Search for the cell housing the specified text and yield its [X, Y] center coordinate. 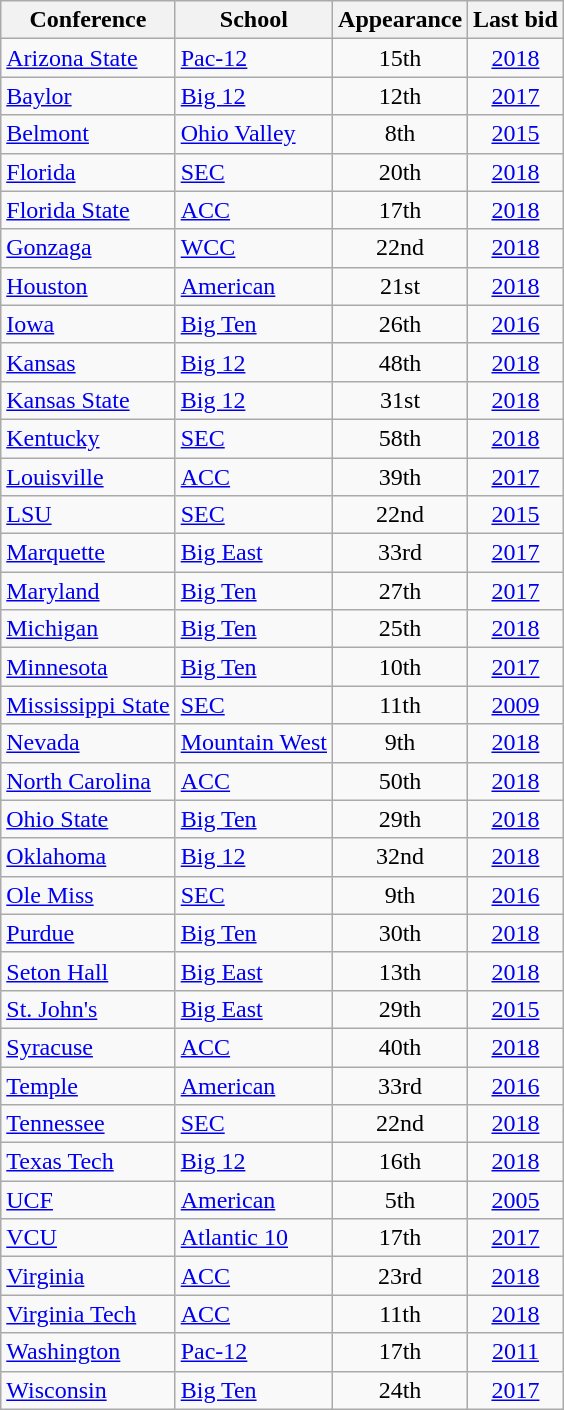
Ole Miss [88, 895]
21st [400, 286]
2011 [516, 1352]
Kansas [88, 362]
31st [400, 400]
Baylor [88, 96]
Nevada [88, 743]
Purdue [88, 933]
Seton Hall [88, 971]
15th [400, 58]
Texas Tech [88, 1162]
Gonzaga [88, 248]
20th [400, 172]
16th [400, 1162]
North Carolina [88, 781]
Virginia Tech [88, 1314]
2005 [516, 1200]
Iowa [88, 324]
Mississippi State [88, 705]
10th [400, 667]
2009 [516, 705]
Marquette [88, 553]
50th [400, 781]
Kansas State [88, 400]
School [254, 20]
Mountain West [254, 743]
26th [400, 324]
8th [400, 134]
58th [400, 438]
VCU [88, 1238]
Michigan [88, 629]
Virginia [88, 1276]
Syracuse [88, 1047]
UCF [88, 1200]
Kentucky [88, 438]
Oklahoma [88, 857]
Houston [88, 286]
Tennessee [88, 1124]
Florida [88, 172]
LSU [88, 515]
13th [400, 971]
St. John's [88, 1009]
Florida State [88, 210]
30th [400, 933]
27th [400, 591]
23rd [400, 1276]
Last bid [516, 20]
48th [400, 362]
Wisconsin [88, 1390]
40th [400, 1047]
12th [400, 96]
Temple [88, 1085]
Maryland [88, 591]
Washington [88, 1352]
32nd [400, 857]
39th [400, 477]
Atlantic 10 [254, 1238]
WCC [254, 248]
Appearance [400, 20]
Belmont [88, 134]
24th [400, 1390]
Minnesota [88, 667]
Louisville [88, 477]
Ohio Valley [254, 134]
Ohio State [88, 819]
Conference [88, 20]
Arizona State [88, 58]
5th [400, 1200]
25th [400, 629]
